Determine the (x, y) coordinate at the center of the cell enclosing the given text.  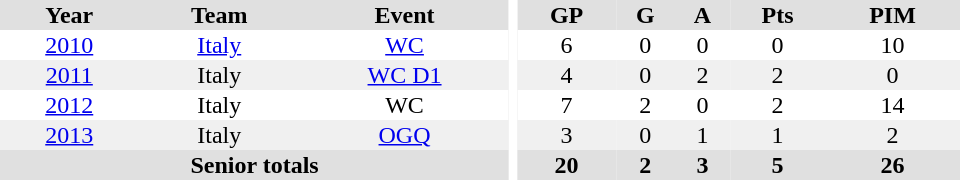
2012 (70, 105)
7 (566, 105)
GP (566, 15)
5 (778, 165)
WC D1 (404, 75)
20 (566, 165)
2010 (70, 45)
26 (892, 165)
OGQ (404, 135)
Senior totals (254, 165)
Pts (778, 15)
10 (892, 45)
14 (892, 105)
Event (404, 15)
2013 (70, 135)
Team (220, 15)
G (646, 15)
6 (566, 45)
Year (70, 15)
4 (566, 75)
PIM (892, 15)
2011 (70, 75)
A (702, 15)
